Scan for the cell matching the given text and deliver its (X, Y) coordinate at center. 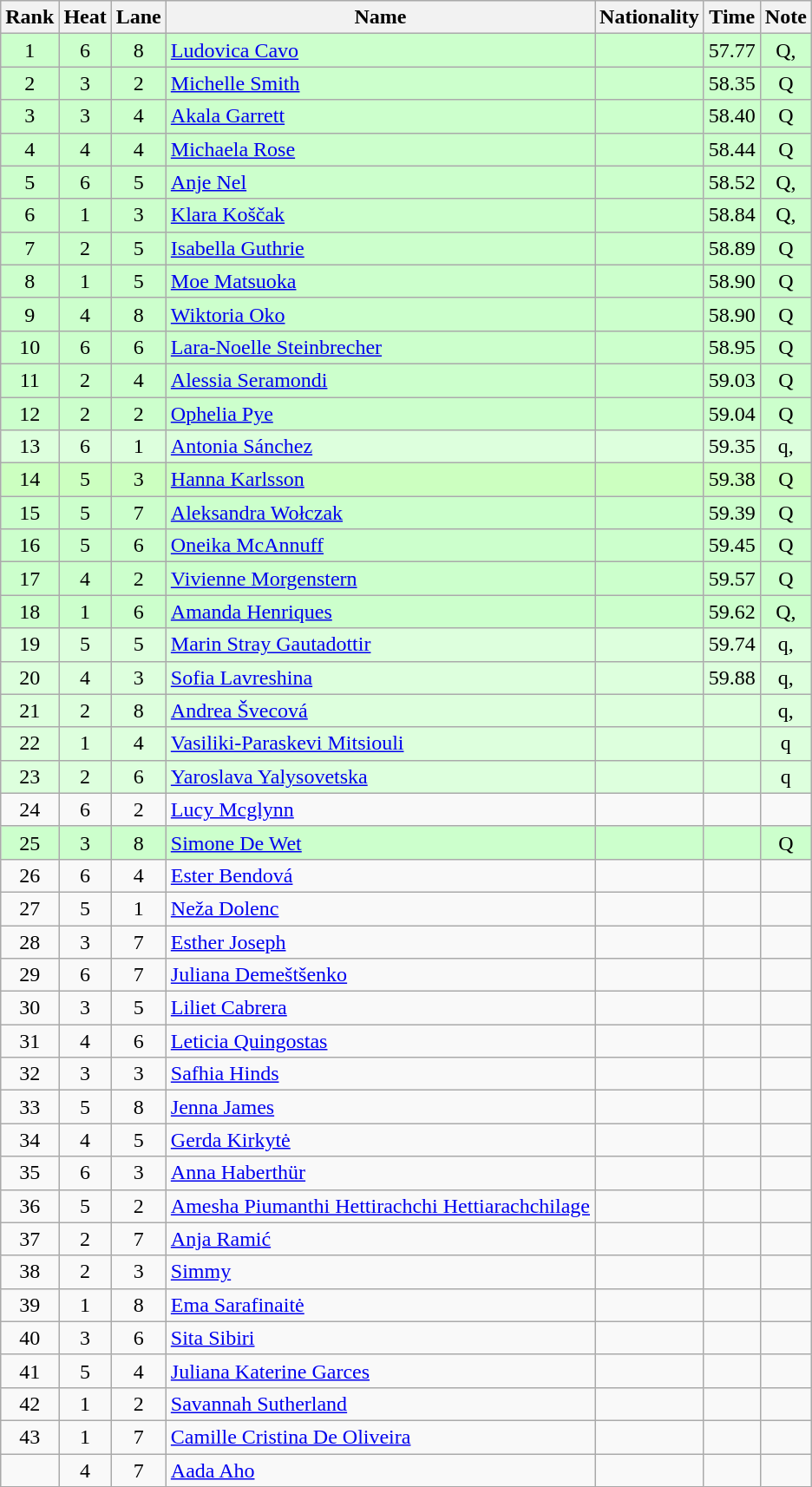
Vivienne Morgenstern (380, 579)
Note (786, 17)
Time (732, 17)
Sofia Lavreshina (380, 678)
Savannah Sutherland (380, 1404)
22 (29, 743)
Nationality (650, 17)
Aada Aho (380, 1471)
Andrea Švecová (380, 711)
27 (29, 908)
28 (29, 941)
Klara Koščak (380, 215)
15 (29, 513)
Lane (139, 17)
13 (29, 447)
31 (29, 1041)
Neža Dolenc (380, 908)
Name (380, 17)
24 (29, 809)
32 (29, 1074)
Isabella Guthrie (380, 248)
42 (29, 1404)
33 (29, 1107)
39 (29, 1305)
58.52 (732, 182)
58.44 (732, 149)
59.38 (732, 480)
Lucy Mcglynn (380, 809)
18 (29, 612)
59.74 (732, 645)
12 (29, 414)
59.57 (732, 579)
59.03 (732, 380)
Juliana Demeštšenko (380, 975)
Marin Stray Gautadottir (380, 645)
Antonia Sánchez (380, 447)
59.04 (732, 414)
26 (29, 875)
Simmy (380, 1272)
59.88 (732, 678)
Rank (29, 17)
35 (29, 1173)
Sita Sibiri (380, 1338)
Amesha Piumanthi Hettirachchi Hettiarachchilage (380, 1206)
38 (29, 1272)
17 (29, 579)
59.35 (732, 447)
Moe Matsuoka (380, 281)
21 (29, 711)
58.84 (732, 215)
59.45 (732, 546)
25 (29, 842)
59.62 (732, 612)
34 (29, 1140)
30 (29, 1008)
9 (29, 314)
19 (29, 645)
Wiktoria Oko (380, 314)
40 (29, 1338)
Ester Bendová (380, 875)
23 (29, 776)
Heat (85, 17)
59.39 (732, 513)
37 (29, 1239)
Ophelia Pye (380, 414)
Aleksandra Wołczak (380, 513)
Anna Haberthür (380, 1173)
Akala Garrett (380, 116)
Juliana Katerine Garces (380, 1371)
20 (29, 678)
Anje Nel (380, 182)
Oneika McAnnuff (380, 546)
Gerda Kirkytė (380, 1140)
41 (29, 1371)
58.89 (732, 248)
Yaroslava Yalysovetska (380, 776)
Anja Ramić (380, 1239)
Michelle Smith (380, 83)
Jenna James (380, 1107)
16 (29, 546)
Alessia Seramondi (380, 380)
Safhia Hinds (380, 1074)
14 (29, 480)
58.35 (732, 83)
Lara-Noelle Steinbrecher (380, 347)
36 (29, 1206)
Vasiliki-Paraskevi Mitsiouli (380, 743)
58.40 (732, 116)
Ludovica Cavo (380, 50)
Michaela Rose (380, 149)
57.77 (732, 50)
Simone De Wet (380, 842)
Esther Joseph (380, 941)
Leticia Quingostas (380, 1041)
43 (29, 1437)
Camille Cristina De Oliveira (380, 1437)
58.95 (732, 347)
Liliet Cabrera (380, 1008)
29 (29, 975)
Amanda Henriques (380, 612)
Ema Sarafinaitė (380, 1305)
Hanna Karlsson (380, 480)
11 (29, 380)
10 (29, 347)
